Identify which cell holds the provided text, then report its (x, y) central coordinate. 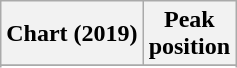
Chart (2019) (72, 34)
Peakposition (189, 34)
